For the text-containing cell, return its midpoint in [x, y] coordinate format. 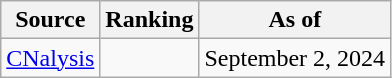
Source [50, 20]
September 2, 2024 [295, 58]
Ranking [150, 20]
As of [295, 20]
CNalysis [50, 58]
